Pinpoint the cell where the given text exists, returning its (x, y) midpoint coordinate. 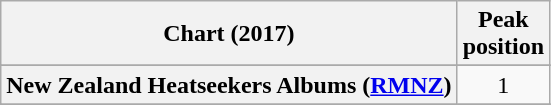
1 (503, 85)
New Zealand Heatseekers Albums (RMNZ) (229, 85)
Peak position (503, 34)
Chart (2017) (229, 34)
